Return (X, Y) of the center of cell containing provided text 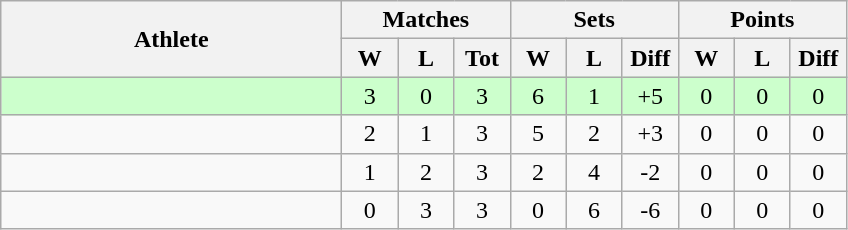
Tot (482, 58)
Matches (426, 20)
Points (762, 20)
Sets (594, 20)
+3 (650, 134)
-2 (650, 172)
Athlete (172, 39)
+5 (650, 96)
4 (594, 172)
-6 (650, 210)
5 (538, 134)
